Capture the cell that displays the provided text and extract its [X, Y] central coordinate. 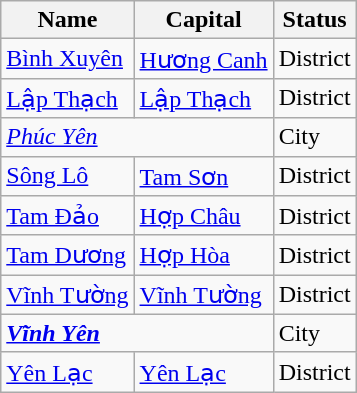
Bình Xuyên [68, 59]
Status [314, 20]
Tam Sơn [204, 176]
Hợp Hòa [204, 255]
Sông Lô [68, 176]
Phúc Yên [137, 137]
Vĩnh Yên [137, 333]
Tam Dương [68, 255]
Capital [204, 20]
Hợp Châu [204, 216]
Hương Canh [204, 59]
Tam Đảo [68, 216]
Name [68, 20]
